Locate the cell with the specified text and output its [x, y] center coordinate. 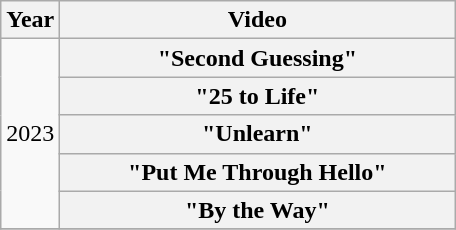
Year [30, 20]
"Second Guessing" [258, 58]
"25 to Life" [258, 96]
"Unlearn" [258, 134]
"By the Way" [258, 210]
Video [258, 20]
2023 [30, 134]
"Put Me Through Hello" [258, 172]
